Identify which cell holds the provided text, then report its [x, y] central coordinate. 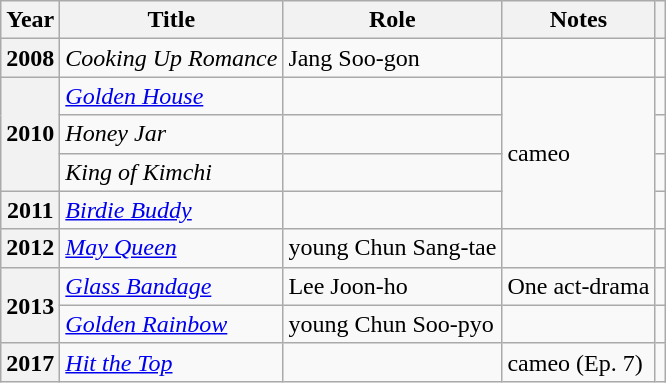
May Queen [172, 248]
Golden House [172, 96]
2012 [30, 248]
Glass Bandage [172, 286]
Birdie Buddy [172, 210]
2010 [30, 134]
2013 [30, 305]
Title [172, 20]
Cooking Up Romance [172, 58]
2011 [30, 210]
cameo [578, 153]
One act-drama [578, 286]
Jang Soo-gon [392, 58]
Year [30, 20]
Honey Jar [172, 134]
Hit the Top [172, 362]
Notes [578, 20]
Golden Rainbow [172, 324]
Role [392, 20]
young Chun Soo-pyo [392, 324]
young Chun Sang-tae [392, 248]
King of Kimchi [172, 172]
Lee Joon-ho [392, 286]
cameo (Ep. 7) [578, 362]
2017 [30, 362]
2008 [30, 58]
